Extract the [X, Y] coordinate from the center of the cell holding the provided text.  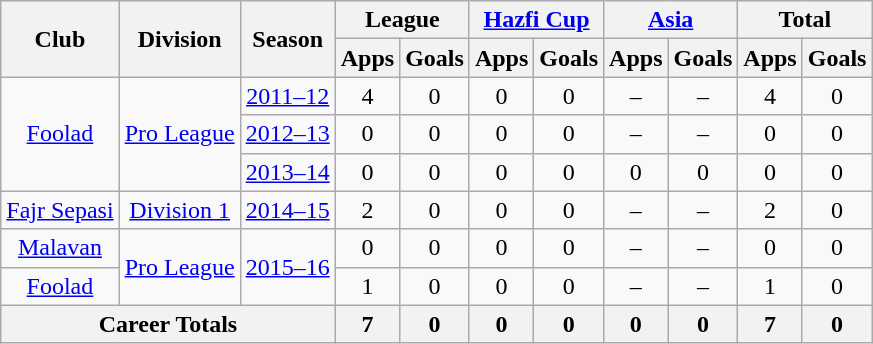
Division 1 [180, 210]
2015–16 [288, 267]
2013–14 [288, 172]
Fajr Sepasi [60, 210]
Season [288, 39]
2012–13 [288, 134]
2014–15 [288, 210]
Malavan [60, 248]
League [402, 20]
Hazfi Cup [536, 20]
2011–12 [288, 96]
Total [805, 20]
Division [180, 39]
Career Totals [168, 324]
Club [60, 39]
Asia [671, 20]
